Pinpoint the cell where the given text exists, returning its (x, y) midpoint coordinate. 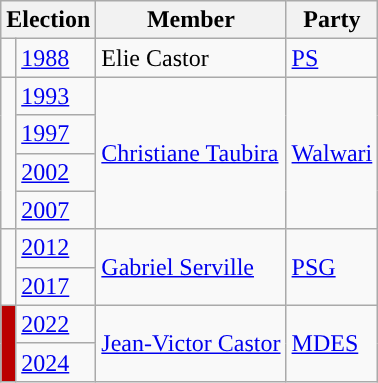
PS (332, 58)
Christiane Taubira (191, 153)
Party (332, 20)
2007 (56, 210)
MDES (332, 343)
2022 (56, 324)
Elie Castor (191, 58)
Member (191, 20)
Gabriel Serville (191, 267)
1993 (56, 96)
2017 (56, 286)
PSG (332, 267)
Election (48, 20)
2002 (56, 172)
1997 (56, 134)
2012 (56, 248)
2024 (56, 362)
1988 (56, 58)
Jean-Victor Castor (191, 343)
Walwari (332, 153)
